Extract the (x, y) coordinate from the center of the cell holding the provided text.  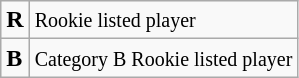
B (15, 58)
R (15, 20)
Category B Rookie listed player (164, 58)
Rookie listed player (164, 20)
